Output the [X, Y] coordinate of the center of the cell containing the given text.  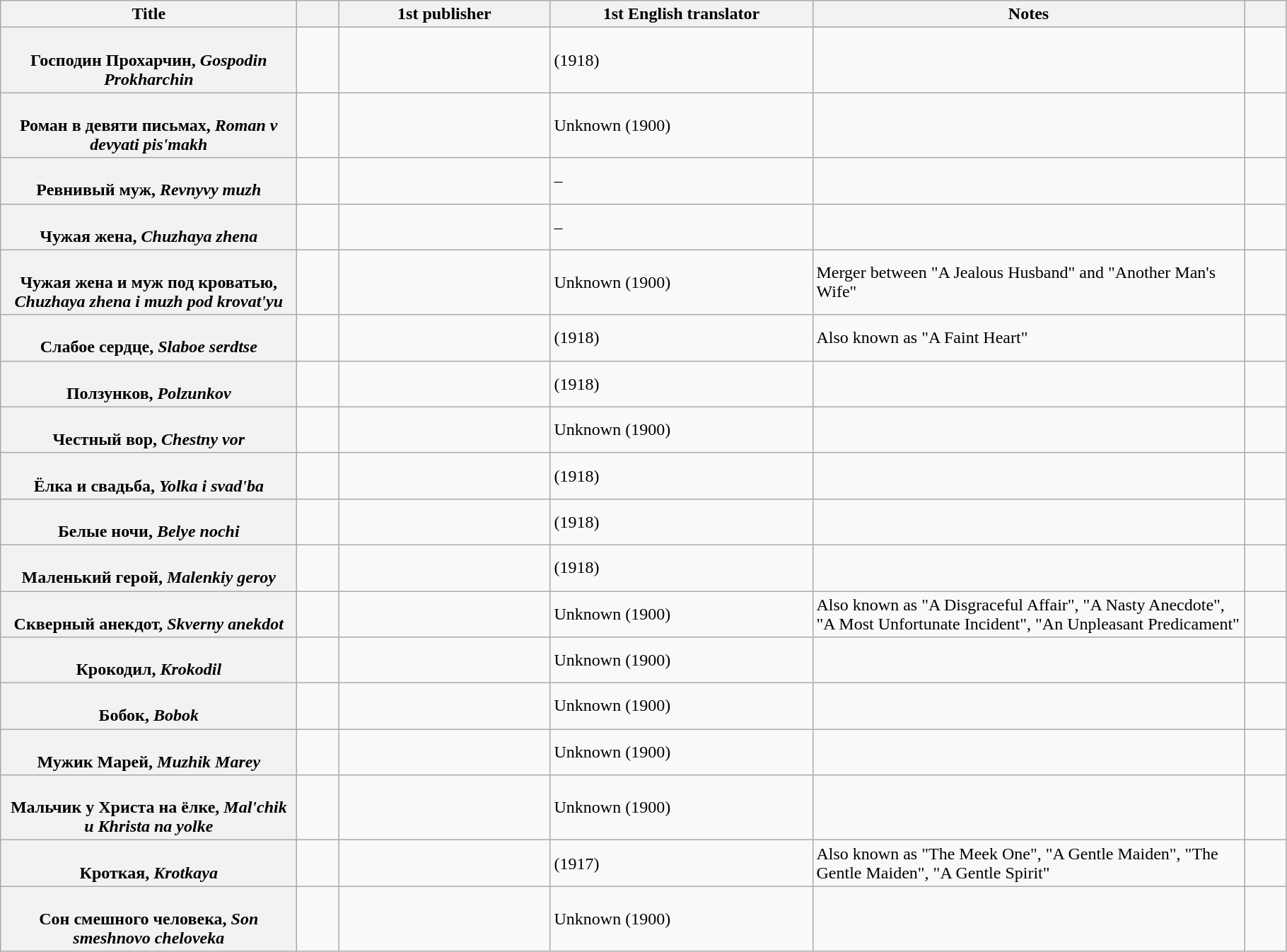
Мужик Марей, Muzhik Marey [148, 753]
Also known as "A Faint Heart" [1028, 338]
Кроткая, Krotkaya [148, 863]
Сон смешного человека, Son smeshnovo cheloveka [148, 919]
Роман в девяти письмах, Roman v devyati pis'makh [148, 125]
Честный вор, Chestny vor [148, 430]
1st English translator [682, 14]
(1917) [682, 863]
Крокодил, Krokodil [148, 661]
Белые ночи, Belye nochi [148, 522]
Merger between "A Jealous Husband" and "Another Man's Wife" [1028, 282]
Ревнивый муж, Revnyvy muzh [148, 181]
Notes [1028, 14]
Ползунков, Polzunkov [148, 383]
Скверный анекдот, Skverny anekdot [148, 614]
Also known as "A Disgraceful Affair", "A Nasty Anecdote", "A Most Unfortunate Incident", "An Unpleasant Predicament" [1028, 614]
Also known as "The Meek One", "A Gentle Maiden", "The Gentle Maiden", "A Gentle Spirit" [1028, 863]
Мальчик у Христа на ёлке, Mal'chik u Khrista na yolke [148, 808]
Господин Прохарчин, Gospodin Prokharchin [148, 60]
Чужая жена и муж под кроватью,Chuzhaya zhena i muzh pod krovat'yu [148, 282]
Title [148, 14]
Слабое сердце, Slaboe serdtse [148, 338]
Ёлка и свадьба, Yolka i svad'ba [148, 475]
Чужая жена, Chuzhaya zhena [148, 226]
Маленький герой, Malenkiy geroy [148, 567]
1st publisher [444, 14]
Бобок, Bobok [148, 706]
